For the text-containing cell, return its midpoint in (X, Y) coordinate format. 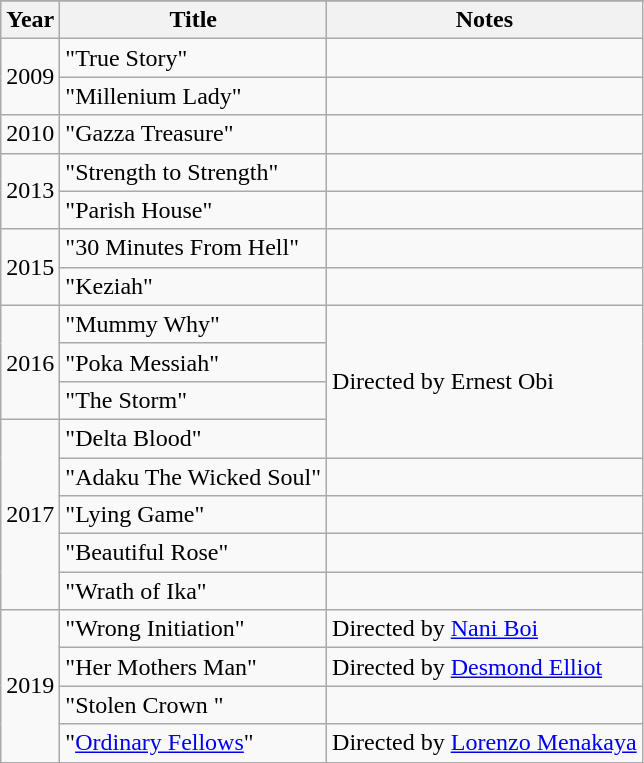
"Ordinary Fellows" (194, 743)
"Millenium Lady" (194, 96)
"Keziah" (194, 286)
2009 (30, 77)
2019 (30, 686)
Directed by Desmond Elliot (485, 667)
Directed by Lorenzo Menakaya (485, 743)
"Gazza Treasure" (194, 134)
"Poka Messiah" (194, 362)
Title (194, 20)
2010 (30, 134)
"Parish House" (194, 210)
"Stolen Crown " (194, 705)
Notes (485, 20)
"Adaku The Wicked Soul" (194, 477)
2017 (30, 514)
"True Story" (194, 58)
"Lying Game" (194, 515)
"30 Minutes From Hell" (194, 248)
2013 (30, 191)
"Wrath of Ika" (194, 591)
Year (30, 20)
Directed by Nani Boi (485, 629)
2016 (30, 362)
"Wrong Initiation" (194, 629)
"Beautiful Rose" (194, 553)
2015 (30, 267)
Directed by Ernest Obi (485, 381)
"Her Mothers Man" (194, 667)
"Delta Blood" (194, 438)
"Strength to Strength" (194, 172)
"The Storm" (194, 400)
"Mummy Why" (194, 324)
